Identify which cell holds the provided text, then report its [x, y] central coordinate. 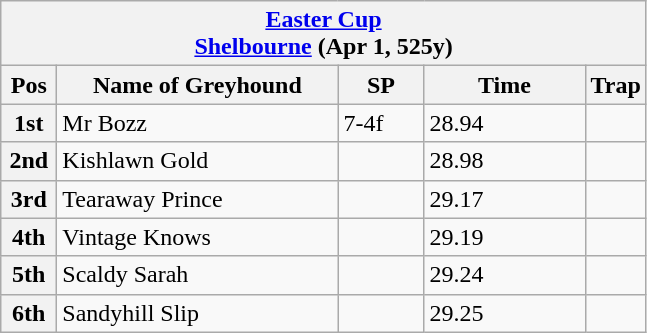
Vintage Knows [198, 237]
Easter CupShelbourne (Apr 1, 525y) [324, 34]
Name of Greyhound [198, 85]
Mr Bozz [198, 123]
29.17 [504, 199]
28.98 [504, 161]
Kishlawn Gold [198, 161]
28.94 [504, 123]
29.19 [504, 237]
4th [29, 237]
29.25 [504, 313]
SP [381, 85]
2nd [29, 161]
Scaldy Sarah [198, 275]
Time [504, 85]
1st [29, 123]
Trap [616, 85]
7-4f [381, 123]
3rd [29, 199]
29.24 [504, 275]
6th [29, 313]
Tearaway Prince [198, 199]
Sandyhill Slip [198, 313]
5th [29, 275]
Pos [29, 85]
